Pinpoint the cell where the given text exists, returning its [X, Y] midpoint coordinate. 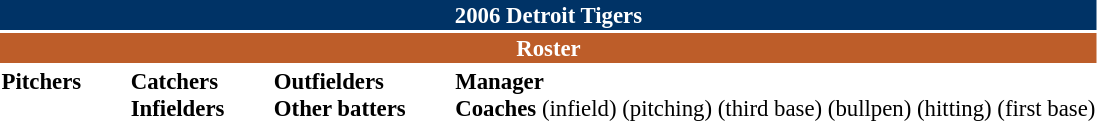
Roster [548, 48]
2006 Detroit Tigers [548, 15]
